Return the [x, y] coordinate for the center point of the cell that contains the specified text.  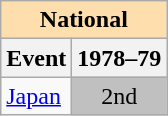
Japan [36, 96]
1978–79 [120, 58]
Event [36, 58]
National [84, 20]
2nd [120, 96]
